Pinpoint the cell where the given text exists, returning its [X, Y] midpoint coordinate. 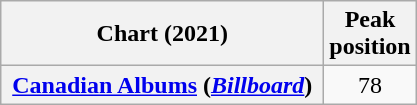
Chart (2021) [162, 34]
78 [370, 85]
Peakposition [370, 34]
Canadian Albums (Billboard) [162, 85]
